Search for the cell housing the specified text and yield its [x, y] center coordinate. 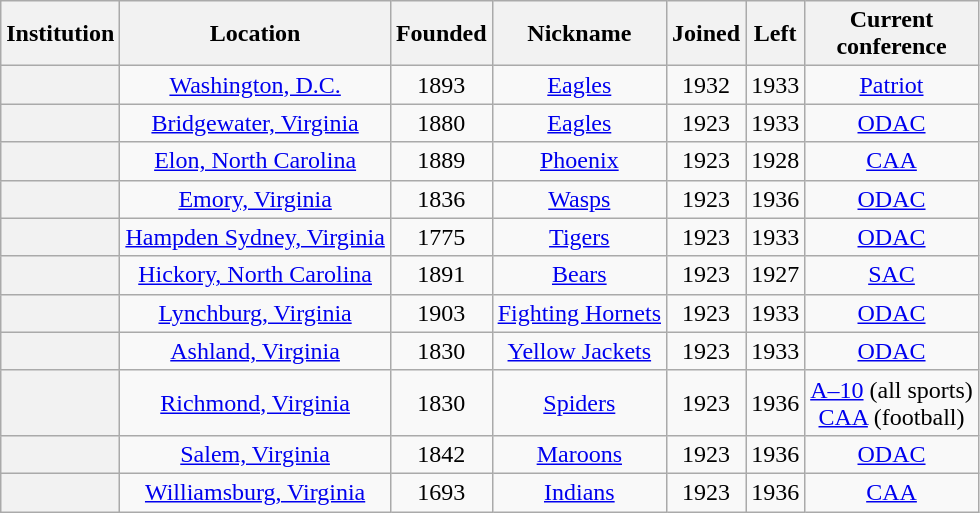
1893 [441, 85]
Currentconference [892, 34]
Lynchburg, Virginia [255, 313]
1903 [441, 313]
1889 [441, 161]
1842 [441, 454]
Indians [579, 492]
1880 [441, 123]
Ashland, Virginia [255, 351]
Nickname [579, 34]
Spiders [579, 402]
1693 [441, 492]
Maroons [579, 454]
1836 [441, 199]
Yellow Jackets [579, 351]
1928 [776, 161]
Bears [579, 275]
Left [776, 34]
SAC [892, 275]
1775 [441, 237]
Washington, D.C. [255, 85]
Hampden Sydney, Virginia [255, 237]
1891 [441, 275]
Location [255, 34]
Salem, Virginia [255, 454]
Institution [60, 34]
Elon, North Carolina [255, 161]
1932 [706, 85]
1927 [776, 275]
Founded [441, 34]
Bridgewater, Virginia [255, 123]
Emory, Virginia [255, 199]
Patriot [892, 85]
Fighting Hornets [579, 313]
Richmond, Virginia [255, 402]
Williamsburg, Virginia [255, 492]
Hickory, North Carolina [255, 275]
Tigers [579, 237]
Phoenix [579, 161]
A–10 (all sports)CAA (football) [892, 402]
Wasps [579, 199]
Joined [706, 34]
